Identify which cell holds the provided text, then report its [X, Y] central coordinate. 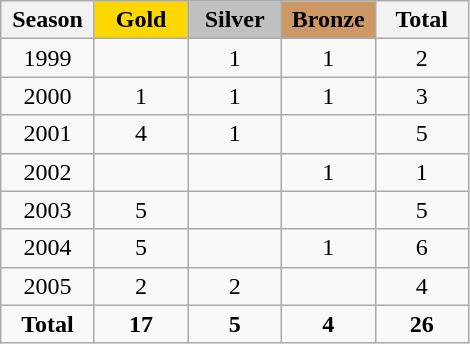
2002 [48, 172]
2005 [48, 286]
Silver [235, 20]
1999 [48, 58]
Season [48, 20]
17 [141, 324]
Bronze [328, 20]
Gold [141, 20]
2001 [48, 134]
26 [422, 324]
2000 [48, 96]
3 [422, 96]
2003 [48, 210]
6 [422, 248]
2004 [48, 248]
